Return the [X, Y] coordinate for the center point of the cell that contains the specified text.  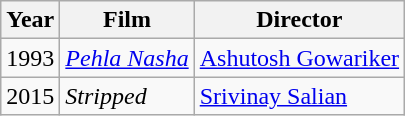
1993 [30, 58]
Film [127, 20]
2015 [30, 96]
Ashutosh Gowariker [299, 58]
Year [30, 20]
Srivinay Salian [299, 96]
Stripped [127, 96]
Pehla Nasha [127, 58]
Director [299, 20]
